Extract the (x, y) coordinate from the center of the cell holding the provided text.  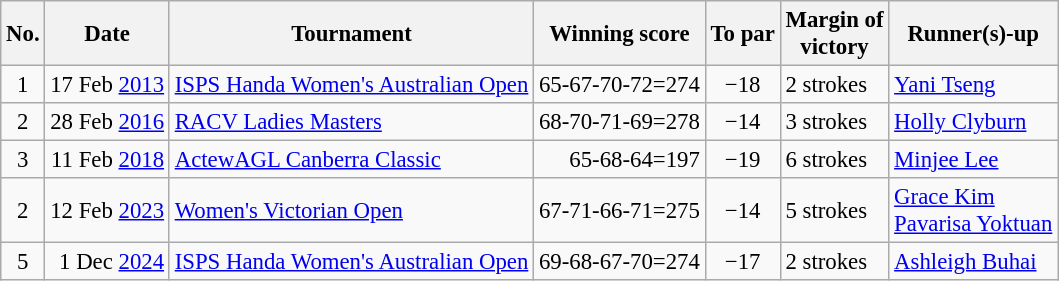
17 Feb 2013 (107, 85)
65-68-64=197 (620, 160)
Date (107, 34)
28 Feb 2016 (107, 122)
Ashleigh Buhai (974, 262)
Grace Kim Pavarisa Yoktuan (974, 210)
65-67-70-72=274 (620, 85)
To par (742, 34)
1 (23, 85)
69-68-67-70=274 (620, 262)
Minjee Lee (974, 160)
5 (23, 262)
3 strokes (834, 122)
Runner(s)-up (974, 34)
Holly Clyburn (974, 122)
−18 (742, 85)
Margin ofvictory (834, 34)
67-71-66-71=275 (620, 210)
1 Dec 2024 (107, 262)
−19 (742, 160)
Tournament (351, 34)
12 Feb 2023 (107, 210)
ActewAGL Canberra Classic (351, 160)
68-70-71-69=278 (620, 122)
Women's Victorian Open (351, 210)
RACV Ladies Masters (351, 122)
Yani Tseng (974, 85)
11 Feb 2018 (107, 160)
5 strokes (834, 210)
6 strokes (834, 160)
No. (23, 34)
Winning score (620, 34)
−17 (742, 262)
3 (23, 160)
